Return (X, Y) of the center of cell containing provided text 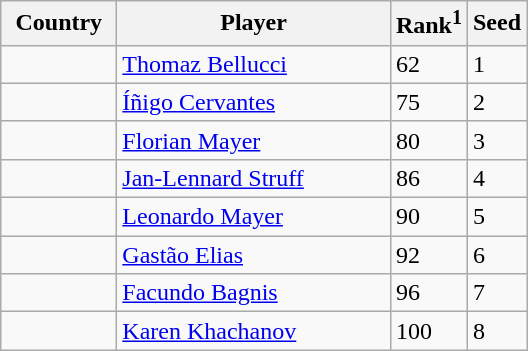
3 (496, 140)
4 (496, 178)
75 (428, 102)
90 (428, 217)
100 (428, 331)
80 (428, 140)
Íñigo Cervantes (254, 102)
Gastão Elias (254, 255)
1 (496, 64)
92 (428, 255)
6 (496, 255)
Thomaz Bellucci (254, 64)
86 (428, 178)
7 (496, 293)
62 (428, 64)
Country (59, 24)
Leonardo Mayer (254, 217)
Karen Khachanov (254, 331)
Rank1 (428, 24)
96 (428, 293)
Florian Mayer (254, 140)
2 (496, 102)
Seed (496, 24)
8 (496, 331)
Player (254, 24)
5 (496, 217)
Jan-Lennard Struff (254, 178)
Facundo Bagnis (254, 293)
